Extract the (x, y) coordinate from the center of the cell holding the provided text.  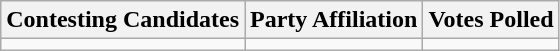
Party Affiliation (334, 20)
Contesting Candidates (123, 20)
Votes Polled (491, 20)
